Capture the cell that displays the provided text and extract its [X, Y] central coordinate. 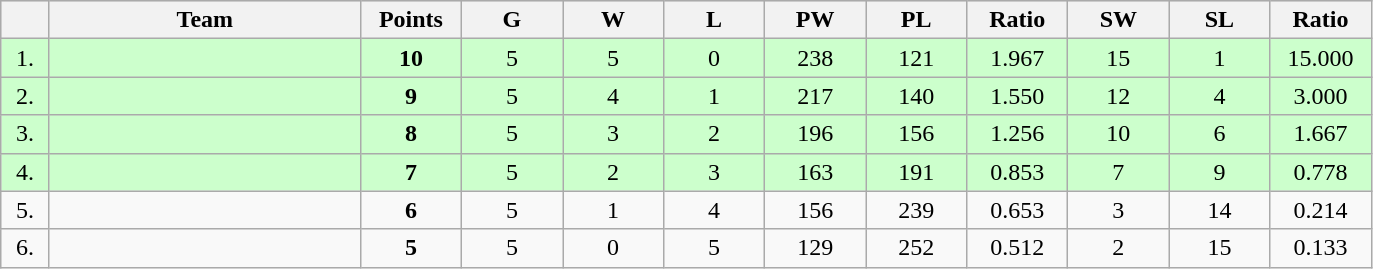
163 [816, 172]
0.214 [1320, 210]
1.667 [1320, 134]
1.550 [1018, 96]
239 [916, 210]
6. [26, 248]
SL [1220, 20]
0.653 [1018, 210]
2. [26, 96]
196 [816, 134]
4. [26, 172]
252 [916, 248]
PL [916, 20]
0.133 [1320, 248]
5. [26, 210]
G [512, 20]
Team [204, 20]
15.000 [1320, 58]
14 [1220, 210]
12 [1118, 96]
121 [916, 58]
SW [1118, 20]
140 [916, 96]
3.000 [1320, 96]
0.778 [1320, 172]
3. [26, 134]
0.853 [1018, 172]
W [612, 20]
1.256 [1018, 134]
0.512 [1018, 248]
238 [816, 58]
129 [816, 248]
191 [916, 172]
217 [816, 96]
1. [26, 58]
1.967 [1018, 58]
L [714, 20]
Points [410, 20]
PW [816, 20]
8 [410, 134]
